Capture the cell that displays the provided text and extract its (x, y) central coordinate. 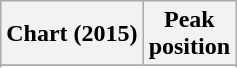
Peakposition (189, 34)
Chart (2015) (72, 34)
